Scan for the cell matching the given text and deliver its [X, Y] coordinate at center. 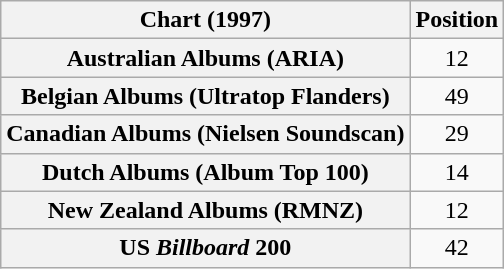
49 [457, 96]
New Zealand Albums (RMNZ) [206, 210]
42 [457, 248]
US Billboard 200 [206, 248]
29 [457, 134]
Australian Albums (ARIA) [206, 58]
Position [457, 20]
Canadian Albums (Nielsen Soundscan) [206, 134]
14 [457, 172]
Belgian Albums (Ultratop Flanders) [206, 96]
Chart (1997) [206, 20]
Dutch Albums (Album Top 100) [206, 172]
